Determine the (x, y) coordinate at the center of the cell enclosing the given text.  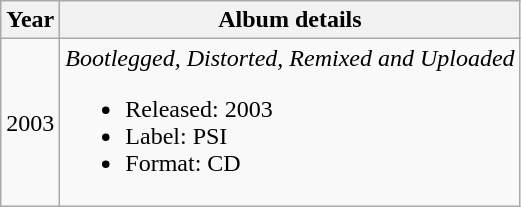
Album details (290, 20)
2003 (30, 122)
Year (30, 20)
Bootlegged, Distorted, Remixed and UploadedReleased: 2003Label: PSIFormat: CD (290, 122)
